Provide the (X, Y) coordinate of the cell's center where the given text is located.  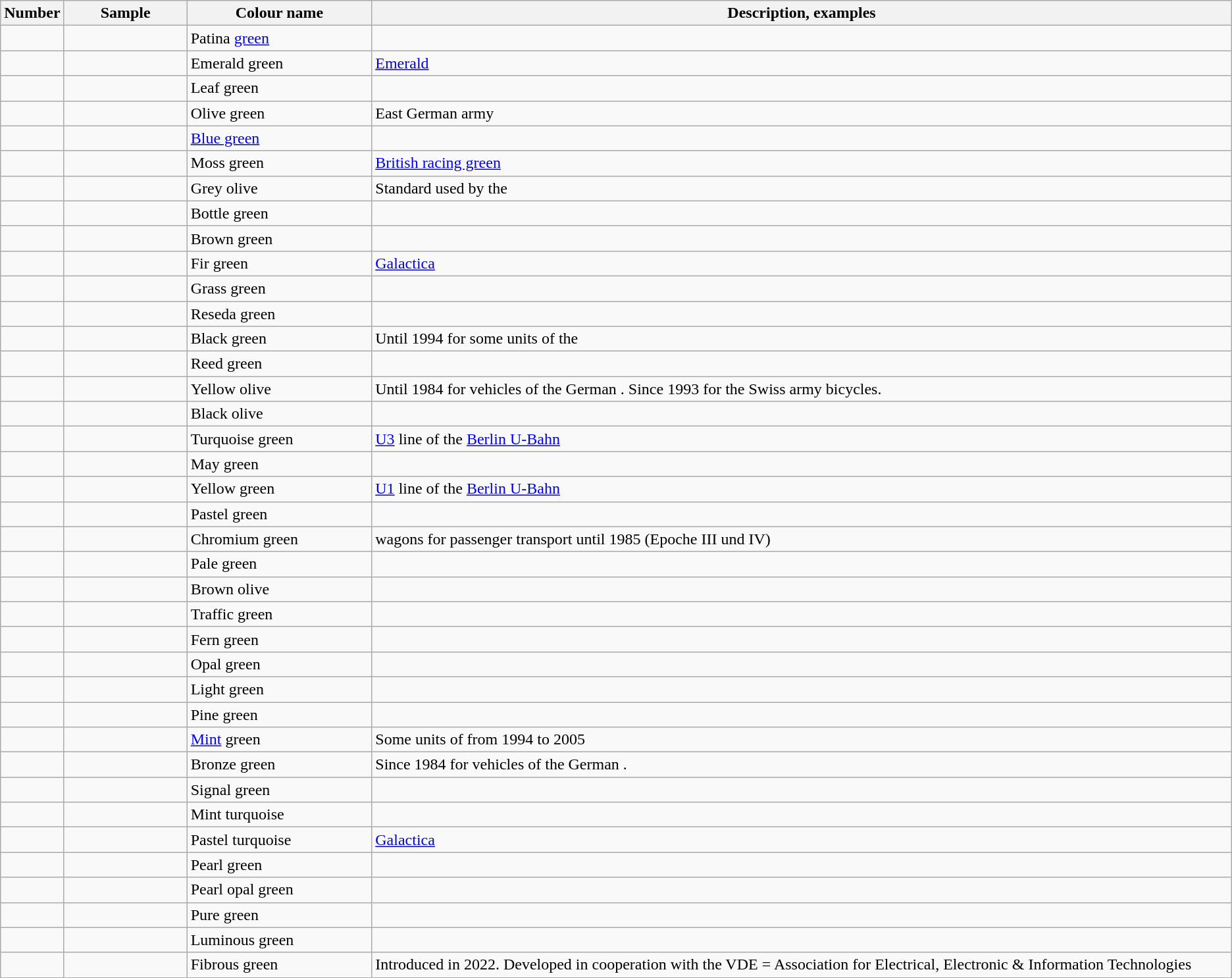
May green (279, 464)
Reseda green (279, 314)
Introduced in 2022. Developed in cooperation with the VDE = Association for Electrical, Electronic & Information Technologies (802, 965)
Description, examples (802, 13)
Until 1984 for vehicles of the German . Since 1993 for the Swiss army bicycles. (802, 389)
Fir green (279, 263)
Emerald (802, 63)
Blue green (279, 138)
Opal green (279, 664)
Light green (279, 689)
Pine green (279, 714)
Some units of from 1994 to 2005 (802, 740)
Standard used by the (802, 188)
Yellow olive (279, 389)
Fibrous green (279, 965)
Black green (279, 339)
Pearl opal green (279, 890)
Luminous green (279, 940)
Colour name (279, 13)
Moss green (279, 163)
Pure green (279, 915)
Pastel green (279, 514)
Brown green (279, 238)
Fern green (279, 639)
Chromium green (279, 539)
British racing green (802, 163)
Patina green (279, 38)
Reed green (279, 364)
Pastel turquoise (279, 840)
Grey olive (279, 188)
Grass green (279, 288)
Turquoise green (279, 439)
Signal green (279, 790)
Mint turquoise (279, 815)
Brown olive (279, 589)
Leaf green (279, 88)
Until 1994 for some units of the (802, 339)
Black olive (279, 414)
Pale green (279, 564)
Yellow green (279, 489)
Pearl green (279, 865)
Bottle green (279, 213)
Bronze green (279, 765)
Since 1984 for vehicles of the German . (802, 765)
Number (32, 13)
U1 line of the Berlin U-Bahn (802, 489)
Olive green (279, 113)
Mint green (279, 740)
Emerald green (279, 63)
wagons for passenger transport until 1985 (Epoche III und IV) (802, 539)
U3 line of the Berlin U-Bahn (802, 439)
Sample (125, 13)
Traffic green (279, 614)
East German army (802, 113)
